From the cell containing the given text, extract its center point as (x, y) coordinate. 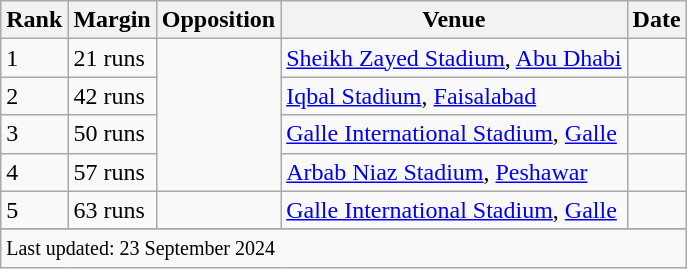
2 (34, 96)
3 (34, 134)
42 runs (112, 96)
Venue (454, 20)
Arbab Niaz Stadium, Peshawar (454, 172)
Margin (112, 20)
Rank (34, 20)
57 runs (112, 172)
21 runs (112, 58)
50 runs (112, 134)
5 (34, 210)
4 (34, 172)
Iqbal Stadium, Faisalabad (454, 96)
63 runs (112, 210)
Last updated: 23 September 2024 (344, 248)
Date (656, 20)
Opposition (218, 20)
1 (34, 58)
Sheikh Zayed Stadium, Abu Dhabi (454, 58)
